Detect which cell encompasses the target text, then output its (x, y) center coordinate. 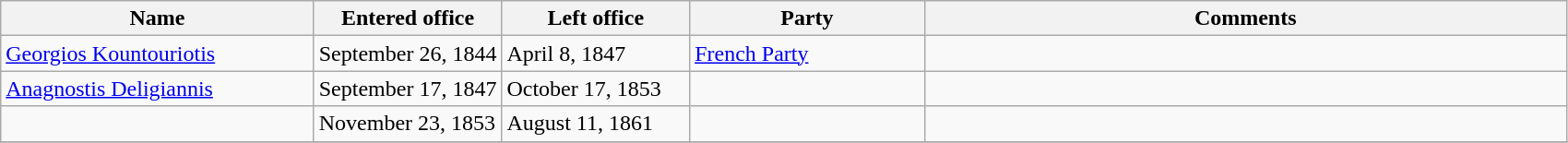
Anagnostis Deligiannis (157, 89)
Georgios Kountouriotis (157, 54)
September 17, 1847 (408, 89)
August 11, 1861 (596, 124)
Entered office (408, 18)
April 8, 1847 (596, 54)
Left office (596, 18)
November 23, 1853 (408, 124)
September 26, 1844 (408, 54)
Name (157, 18)
October 17, 1853 (596, 89)
Comments (1245, 18)
French Party (808, 54)
Party (808, 18)
